Search for the cell housing the specified text and yield its [x, y] center coordinate. 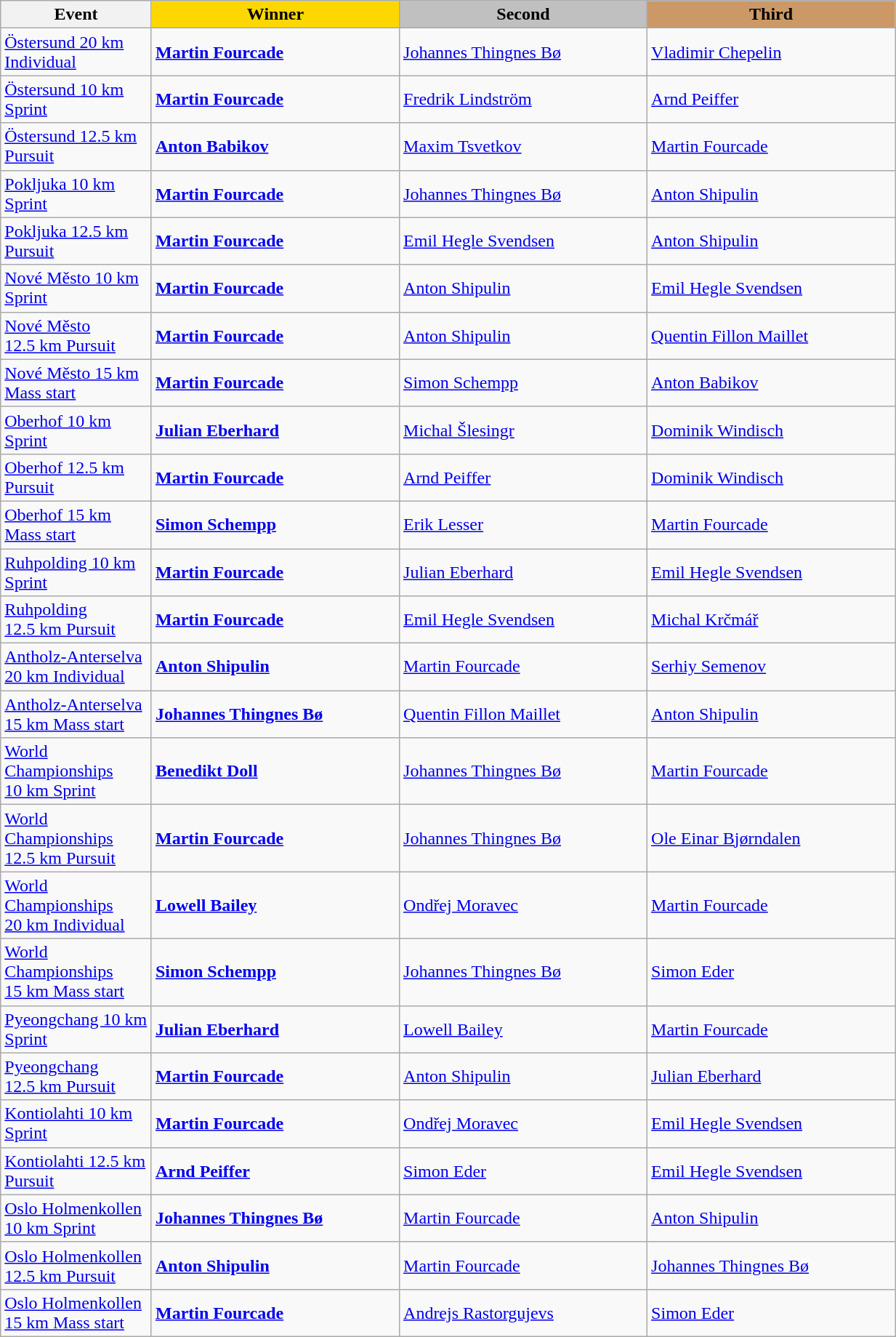
Pyeongchang 10 km Sprint [76, 1029]
Östersund 12.5 km Pursuit [76, 147]
Östersund 10 km Sprint [76, 99]
Antholz-Anterselva 15 km Mass start [76, 714]
Oslo Holmenkollen 10 km Sprint [76, 1218]
Oberhof 15 km Mass start [76, 525]
Michal Šlesingr [523, 430]
Kontiolahti 10 km Sprint [76, 1124]
World Championships 10 km Sprint [76, 771]
Erik Lesser [523, 525]
Ruhpolding 12.5 km Pursuit [76, 619]
Ruhpolding 10 km Sprint [76, 571]
Pokljuka 10 km Sprint [76, 193]
Nové Město 12.5 km Pursuit [76, 336]
Oslo Holmenkollen 12.5 km Pursuit [76, 1265]
Pokljuka 12.5 km Pursuit [76, 241]
Michal Krčmář [772, 619]
Kontiolahti 12.5 km Pursuit [76, 1171]
Andrejs Rastorgujevs [523, 1313]
Maxim Tsvetkov [523, 147]
Antholz-Anterselva 20 km Individual [76, 667]
Pyeongchang 12.5 km Pursuit [76, 1076]
Nové Město 10 km Sprint [76, 288]
Serhiy Semenov [772, 667]
Ole Einar Bjørndalen [772, 838]
Event [76, 15]
Third [772, 15]
Second [523, 15]
Oberhof 12.5 km Pursuit [76, 477]
Östersund 20 km Individual [76, 52]
Nové Město 15 km Mass start [76, 382]
World Championships 12.5 km Pursuit [76, 838]
World Championships 15 km Mass start [76, 972]
Fredrik Lindström [523, 99]
Winner [275, 15]
World Championships 20 km Individual [76, 905]
Oberhof 10 km Sprint [76, 430]
Benedikt Doll [275, 771]
Vladimir Chepelin [772, 52]
Oslo Holmenkollen 15 km Mass start [76, 1313]
